Scan for the cell matching the given text and deliver its (x, y) coordinate at center. 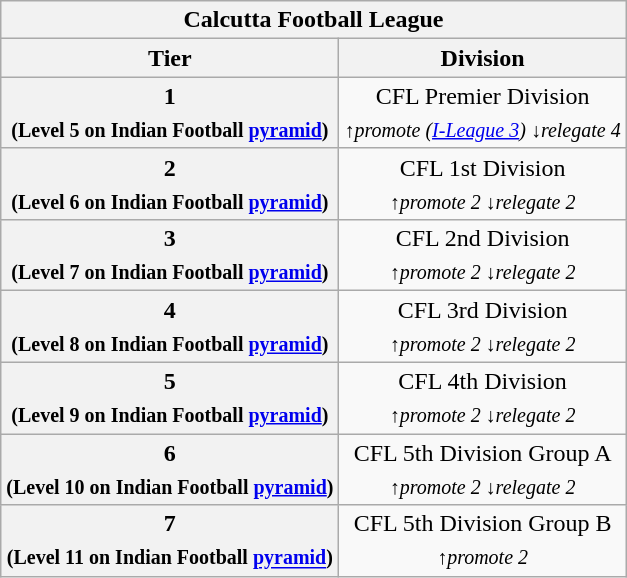
CFL 5th Division Group A↑promote 2 ↓relegate 2 (482, 470)
5(Level 9 on Indian Football pyramid) (170, 398)
CFL 4th Division↑promote 2 ↓relegate 2 (482, 398)
3(Level 7 on Indian Football pyramid) (170, 256)
1(Level 5 on Indian Football pyramid) (170, 112)
7(Level 11 on Indian Football pyramid) (170, 540)
6(Level 10 on Indian Football pyramid) (170, 470)
CFL 5th Division Group B↑promote 2 (482, 540)
4(Level 8 on Indian Football pyramid) (170, 326)
2(Level 6 on Indian Football pyramid) (170, 184)
Division (482, 58)
CFL Premier Division↑promote (I-League 3) ↓relegate 4 (482, 112)
CFL 2nd Division↑promote 2 ↓relegate 2 (482, 256)
Calcutta Football League (314, 20)
CFL 3rd Division↑promote 2 ↓relegate 2 (482, 326)
Tier (170, 58)
CFL 1st Division↑promote 2 ↓relegate 2 (482, 184)
